From the cell containing the given text, extract its center point as [X, Y] coordinate. 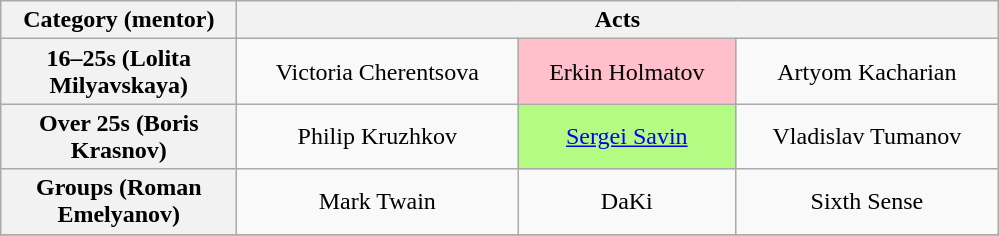
Category (mentor) [119, 20]
Sixth Sense [867, 202]
Sergei Savin [627, 136]
DaKi [627, 202]
Philip Kruzhkov [378, 136]
Groups (Roman Emelyanov) [119, 202]
Artyom Kacharian [867, 72]
16–25s (Lolita Milyavskaya) [119, 72]
Vladislav Tumanov [867, 136]
Over 25s (Boris Krasnov) [119, 136]
Acts [618, 20]
Victoria Cherentsova [378, 72]
Erkin Holmatov [627, 72]
Mark Twain [378, 202]
